Find where the given text appears and provide that cell's center as [x, y] coordinate. 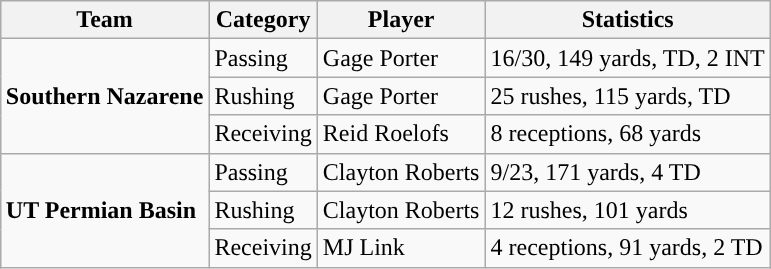
Category [263, 20]
Team [104, 20]
4 receptions, 91 yards, 2 TD [628, 248]
25 rushes, 115 yards, TD [628, 96]
UT Permian Basin [104, 210]
Player [401, 20]
8 receptions, 68 yards [628, 134]
MJ Link [401, 248]
9/23, 171 yards, 4 TD [628, 172]
Reid Roelofs [401, 134]
Statistics [628, 20]
12 rushes, 101 yards [628, 210]
Southern Nazarene [104, 96]
16/30, 149 yards, TD, 2 INT [628, 58]
